Determine the (X, Y) coordinate at the center of the cell enclosing the given text.  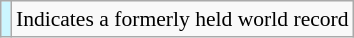
Indicates a formerly held world record (182, 19)
